Search for the cell housing the specified text and yield its (x, y) center coordinate. 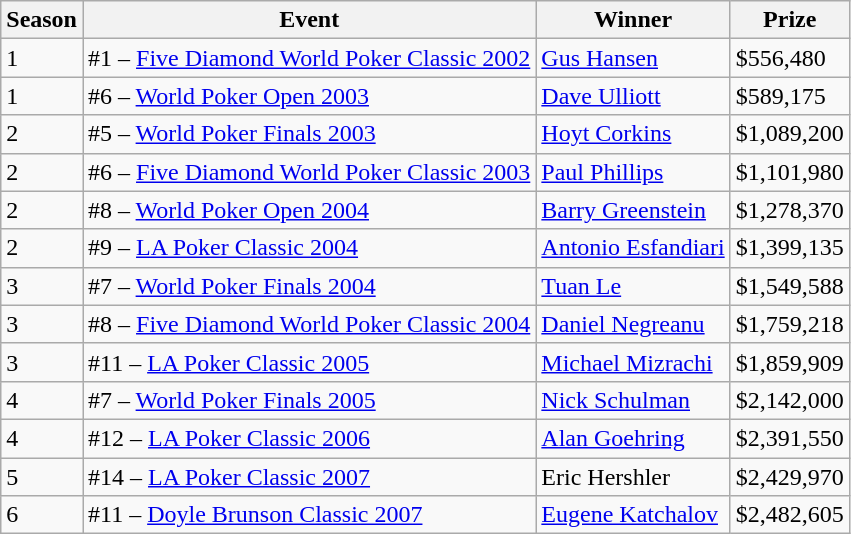
Eugene Katchalov (633, 515)
#6 – World Poker Open 2003 (308, 96)
#11 – Doyle Brunson Classic 2007 (308, 515)
$1,089,200 (790, 134)
#14 – LA Poker Classic 2007 (308, 477)
$2,482,605 (790, 515)
#8 – Five Diamond World Poker Classic 2004 (308, 324)
#7 – World Poker Finals 2005 (308, 400)
$1,859,909 (790, 362)
#5 – World Poker Finals 2003 (308, 134)
#6 – Five Diamond World Poker Classic 2003 (308, 172)
$2,142,000 (790, 400)
Michael Mizrachi (633, 362)
Event (308, 20)
Tuan Le (633, 286)
#1 – Five Diamond World Poker Classic 2002 (308, 58)
Paul Phillips (633, 172)
$1,278,370 (790, 210)
$2,391,550 (790, 438)
Alan Goehring (633, 438)
Hoyt Corkins (633, 134)
$1,399,135 (790, 248)
Prize (790, 20)
#9 – LA Poker Classic 2004 (308, 248)
Winner (633, 20)
6 (42, 515)
Barry Greenstein (633, 210)
5 (42, 477)
Gus Hansen (633, 58)
$589,175 (790, 96)
Season (42, 20)
Nick Schulman (633, 400)
$2,429,970 (790, 477)
$1,101,980 (790, 172)
$556,480 (790, 58)
Daniel Negreanu (633, 324)
#11 – LA Poker Classic 2005 (308, 362)
#12 – LA Poker Classic 2006 (308, 438)
Dave Ulliott (633, 96)
Antonio Esfandiari (633, 248)
#7 – World Poker Finals 2004 (308, 286)
$1,759,218 (790, 324)
#8 – World Poker Open 2004 (308, 210)
$1,549,588 (790, 286)
Eric Hershler (633, 477)
